Capture the cell that displays the provided text and extract its (X, Y) central coordinate. 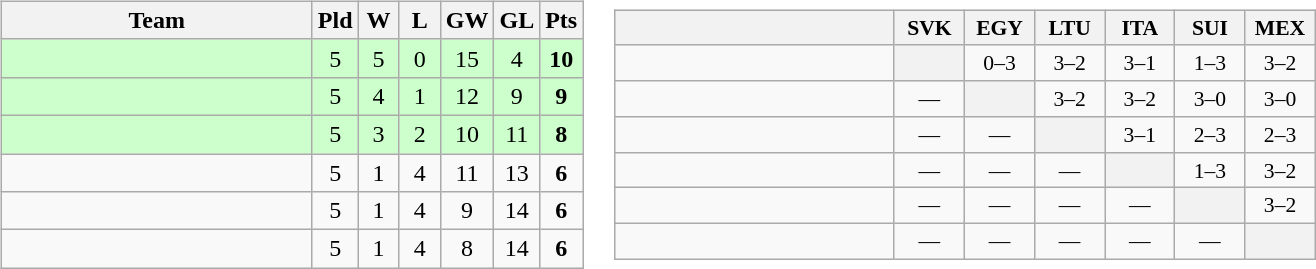
LTU (1070, 28)
ITA (1140, 28)
GW (467, 20)
12 (467, 96)
13 (517, 173)
Team (156, 20)
15 (467, 58)
EGY (999, 28)
L (420, 20)
Pld (335, 20)
W (378, 20)
Pts (562, 20)
SUI (1210, 28)
2 (420, 134)
3 (378, 134)
GL (517, 20)
MEX (1280, 28)
0 (420, 58)
SVK (929, 28)
0–3 (999, 63)
